Search for the cell housing the specified text and yield its (X, Y) center coordinate. 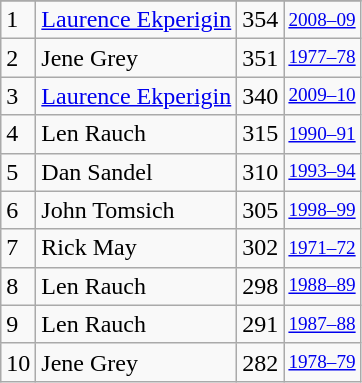
291 (260, 324)
1988–89 (322, 286)
1977–78 (322, 58)
7 (18, 248)
1978–79 (322, 362)
1 (18, 20)
10 (18, 362)
2008–09 (322, 20)
1990–91 (322, 134)
8 (18, 286)
1987–88 (322, 324)
340 (260, 96)
Rick May (136, 248)
298 (260, 286)
3 (18, 96)
1998–99 (322, 210)
4 (18, 134)
310 (260, 172)
2 (18, 58)
Dan Sandel (136, 172)
5 (18, 172)
John Tomsich (136, 210)
302 (260, 248)
282 (260, 362)
9 (18, 324)
315 (260, 134)
305 (260, 210)
2009–10 (322, 96)
1993–94 (322, 172)
6 (18, 210)
1971–72 (322, 248)
351 (260, 58)
354 (260, 20)
